For the text-containing cell, return its midpoint in [x, y] coordinate format. 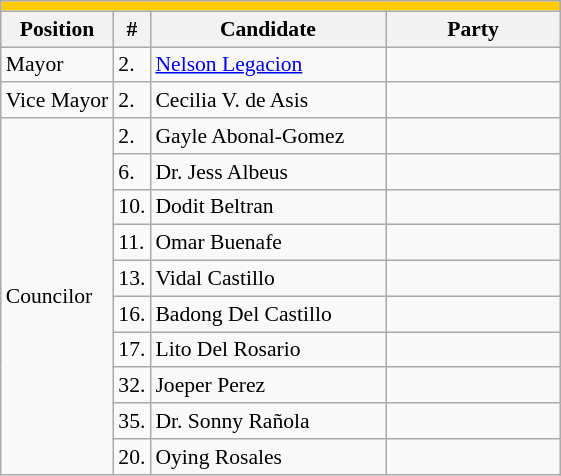
Omar Buenafe [268, 243]
Councilor [58, 296]
# [132, 29]
Joeper Perez [268, 386]
17. [132, 350]
Candidate [268, 29]
Vidal Castillo [268, 279]
Dr. Sonny Rañola [268, 421]
Lito Del Rosario [268, 350]
Badong Del Castillo [268, 314]
10. [132, 207]
Oying Rosales [268, 457]
Mayor [58, 65]
6. [132, 172]
Nelson Legacion [268, 65]
Cecilia V. de Asis [268, 101]
Dr. Jess Albeus [268, 172]
32. [132, 386]
35. [132, 421]
Position [58, 29]
13. [132, 279]
Gayle Abonal-Gomez [268, 136]
20. [132, 457]
Vice Mayor [58, 101]
Dodit Beltran [268, 207]
11. [132, 243]
16. [132, 314]
Party [474, 29]
